Pinpoint the cell where the given text exists, returning its (x, y) midpoint coordinate. 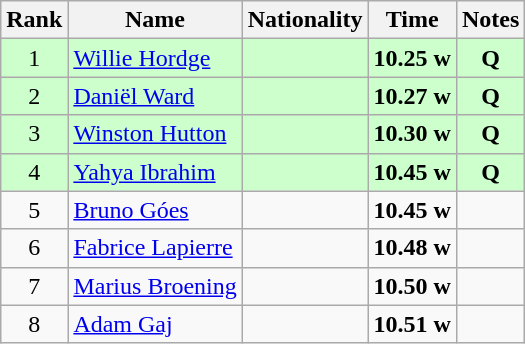
Willie Hordge (155, 58)
Adam Gaj (155, 324)
Time (412, 20)
1 (34, 58)
10.30 w (412, 134)
Daniël Ward (155, 96)
Rank (34, 20)
Bruno Góes (155, 210)
Marius Broening (155, 286)
5 (34, 210)
7 (34, 286)
3 (34, 134)
Name (155, 20)
Fabrice Lapierre (155, 248)
10.27 w (412, 96)
6 (34, 248)
Notes (490, 20)
Nationality (305, 20)
2 (34, 96)
10.51 w (412, 324)
Winston Hutton (155, 134)
10.25 w (412, 58)
10.50 w (412, 286)
8 (34, 324)
4 (34, 172)
Yahya Ibrahim (155, 172)
10.48 w (412, 248)
